Pinpoint the cell where the given text exists, returning its [x, y] midpoint coordinate. 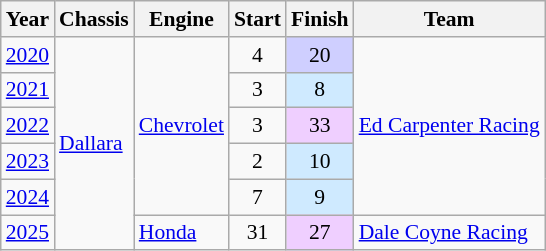
Start [258, 19]
2024 [28, 197]
2025 [28, 233]
Chevrolet [182, 126]
2021 [28, 90]
31 [258, 233]
33 [320, 126]
7 [258, 197]
Year [28, 19]
Finish [320, 19]
20 [320, 55]
Ed Carpenter Racing [450, 126]
10 [320, 162]
27 [320, 233]
Honda [182, 233]
Team [450, 19]
8 [320, 90]
4 [258, 55]
Dale Coyne Racing [450, 233]
Engine [182, 19]
Chassis [94, 19]
2020 [28, 55]
2 [258, 162]
Dallara [94, 144]
9 [320, 197]
2022 [28, 126]
2023 [28, 162]
